From the cell containing the given text, extract its center point as [x, y] coordinate. 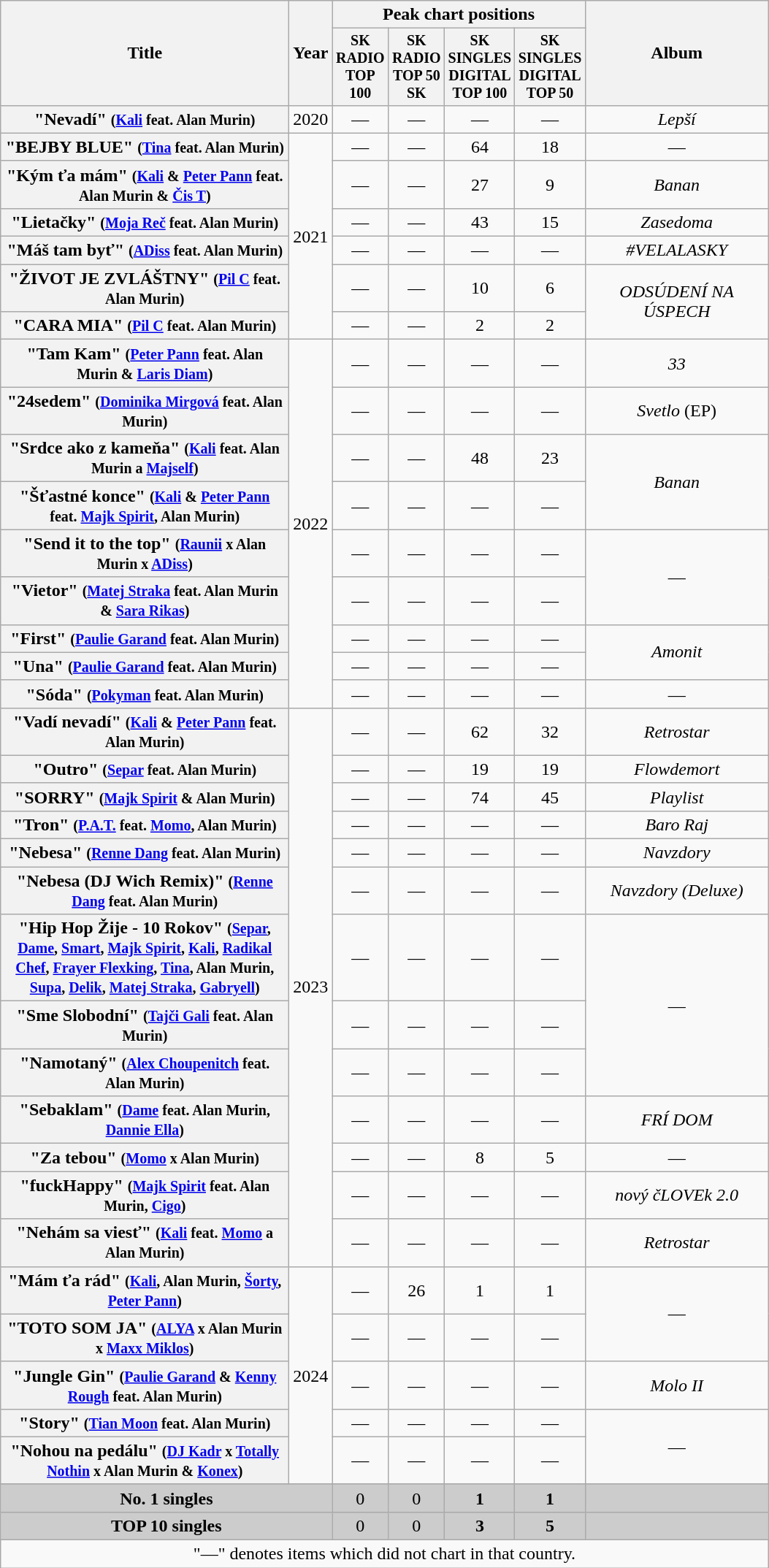
32 [550, 732]
"Nevadí" (Kali feat. Alan Murin) [145, 119]
15 [550, 222]
"Sebaklam" (Dame feat. Alan Murin, Dannie Ella) [145, 1120]
TOP 10 singles [167, 1526]
"Send it to the top" (Raunii x Alan Murin x ADiss) [145, 554]
Svetlo (EP) [676, 410]
8 [480, 1158]
74 [480, 797]
"ŽIVOT JE ZVLÁŠTNY" (Pil C feat. Alan Murin) [145, 288]
"Una" (Paulie Garand feat. Alan Murin) [145, 666]
"Srdce ako z kameňa" (Kali feat. Alan Murin a Majself) [145, 459]
18 [550, 147]
"Máš tam byť" (ADiss feat. Alan Murin) [145, 251]
SK RADIO TOP 50 SK [416, 67]
2024 [311, 1375]
3 [480, 1526]
45 [550, 797]
Flowdemort [676, 769]
"SORRY" (Majk Spirit & Alan Murin) [145, 797]
"Tam Kam" (Peter Pann feat. Alan Murin & Laris Diam) [145, 364]
Amonit [676, 652]
"Sme Slobodní" (Tajči Gali feat. Alan Murin) [145, 1025]
#VELALASKY [676, 251]
"Vietor" (Matej Straka feat. Alan Murin & Sara Rikas) [145, 600]
27 [480, 184]
"Tron" (P.A.T. feat. Momo, Alan Murin) [145, 825]
"CARA MIA" (Pil C feat. Alan Murin) [145, 326]
43 [480, 222]
"—" denotes items which did not chart in that country. [384, 1554]
Zasedoma [676, 222]
"24sedem" (Dominika Mirgová feat. Alan Murin) [145, 410]
"Nebesa (DJ Wich Remix)" (Renne Dang feat. Alan Murin) [145, 891]
FRÍ DOM [676, 1120]
48 [480, 459]
2023 [311, 987]
"Sóda" (Pokyman feat. Alan Murin) [145, 694]
62 [480, 732]
"Za tebou" (Momo x Alan Murin) [145, 1158]
No. 1 singles [167, 1498]
"BEJBY BLUE" (Tina feat. Alan Murin) [145, 147]
2022 [311, 524]
Baro Raj [676, 825]
"fuckHappy" (Majk Spirit feat. Alan Murin, Cigo) [145, 1195]
"Lietačky" (Moja Reč feat. Alan Murin) [145, 222]
"Nebesa" (Renne Dang feat. Alan Murin) [145, 853]
"Vadí nevadí" (Kali & Peter Pann feat. Alan Murin) [145, 732]
9 [550, 184]
Navzdory [676, 853]
ODSÚDENÍ NA ÚSPECH [676, 302]
Molo II [676, 1385]
Peak chart positions [459, 15]
SK RADIO TOP 100 [361, 67]
"Kým ťa mám" (Kali & Peter Pann feat. Alan Murin & Čis T) [145, 184]
nový čLOVEk 2.0 [676, 1195]
"Story" (Tian Moon feat. Alan Murin) [145, 1423]
10 [480, 288]
33 [676, 364]
"Šťastné konce" (Kali & Peter Pann feat. Majk Spirit, Alan Murin) [145, 505]
23 [550, 459]
"Nohou na pedálu" (DJ Kadr x Totally Nothin x Alan Murin & Konex) [145, 1461]
Year [311, 53]
SK SINGLES DIGITAL TOP 50 [550, 67]
"Jungle Gin" (Paulie Garand & Kenny Rough feat. Alan Murin) [145, 1385]
"Nehám sa viesť" (Kali feat. Momo a Alan Murin) [145, 1243]
SK SINGLES DIGITAL TOP 100 [480, 67]
64 [480, 147]
"Mám ťa rád" (Kali, Alan Murin, Šorty, Peter Pann) [145, 1290]
"First" (Paulie Garand feat. Alan Murin) [145, 638]
Playlist [676, 797]
Navzdory (Deluxe) [676, 891]
"Namotaný" (Alex Choupenitch feat. Alan Murin) [145, 1072]
"Outro" (Separ feat. Alan Murin) [145, 769]
"TOTO SOM JA" (ALYA x Alan Murin x Maxx Miklos) [145, 1338]
Lepší [676, 119]
Title [145, 53]
2020 [311, 119]
6 [550, 288]
26 [416, 1290]
2021 [311, 236]
Album [676, 53]
